Locate the cell with the specified text and output its (X, Y) center coordinate. 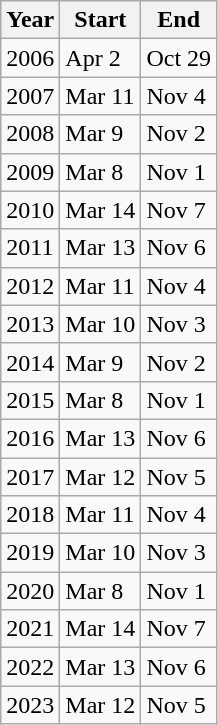
2016 (30, 438)
2012 (30, 286)
Oct 29 (179, 58)
2006 (30, 58)
2017 (30, 477)
2020 (30, 591)
2015 (30, 400)
2011 (30, 248)
2019 (30, 553)
2008 (30, 134)
Year (30, 20)
End (179, 20)
Start (100, 20)
2010 (30, 210)
2021 (30, 629)
2009 (30, 172)
2023 (30, 705)
2022 (30, 667)
2014 (30, 362)
2018 (30, 515)
2007 (30, 96)
2013 (30, 324)
Apr 2 (100, 58)
